For the text-containing cell, return its midpoint in (X, Y) coordinate format. 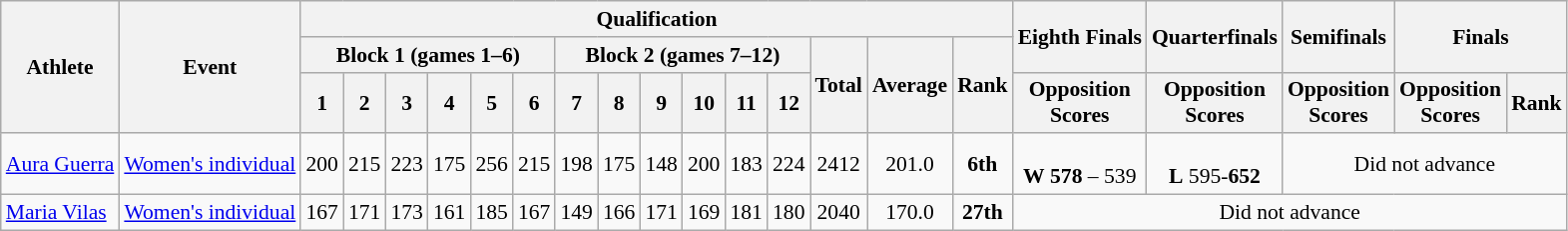
8 (619, 102)
12 (788, 102)
6 (535, 102)
185 (491, 213)
148 (661, 164)
27th (982, 213)
10 (705, 102)
Semifinals (1338, 36)
Block 1 (games 1–6) (427, 55)
256 (491, 164)
Total (838, 86)
W 578 – 539 (1080, 164)
Quarterfinals (1215, 36)
224 (788, 164)
161 (449, 213)
2412 (838, 164)
Athlete (60, 67)
5 (491, 102)
166 (619, 213)
11 (747, 102)
173 (407, 213)
9 (661, 102)
Maria Vilas (60, 213)
Qualification (657, 19)
183 (747, 164)
2040 (838, 213)
7 (577, 102)
181 (747, 213)
Block 2 (games 7–12) (683, 55)
Average (910, 86)
6th (982, 164)
149 (577, 213)
Aura Guerra (60, 164)
198 (577, 164)
Eighth Finals (1080, 36)
169 (705, 213)
2 (365, 102)
3 (407, 102)
4 (449, 102)
L 595-652 (1215, 164)
1 (321, 102)
170.0 (910, 213)
Finals (1481, 36)
Event (210, 67)
201.0 (910, 164)
180 (788, 213)
223 (407, 164)
